Detect which cell encompasses the target text, then output its [X, Y] center coordinate. 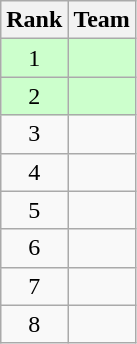
2 [34, 96]
6 [34, 248]
1 [34, 58]
Team [102, 20]
7 [34, 286]
4 [34, 172]
5 [34, 210]
Rank [34, 20]
8 [34, 324]
3 [34, 134]
